Search for the cell housing the specified text and yield its [X, Y] center coordinate. 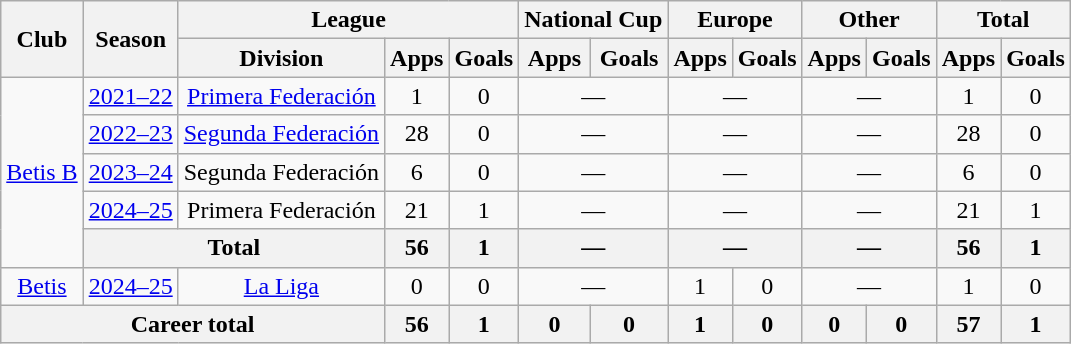
2022–23 [130, 134]
Europe [735, 20]
2021–22 [130, 96]
Season [130, 39]
57 [968, 324]
2023–24 [130, 172]
League [348, 20]
National Cup [594, 20]
Other [869, 20]
Division [281, 58]
Club [42, 39]
La Liga [281, 286]
Career total [193, 324]
Betis [42, 286]
Betis B [42, 172]
